Detect which cell encompasses the target text, then output its (x, y) center coordinate. 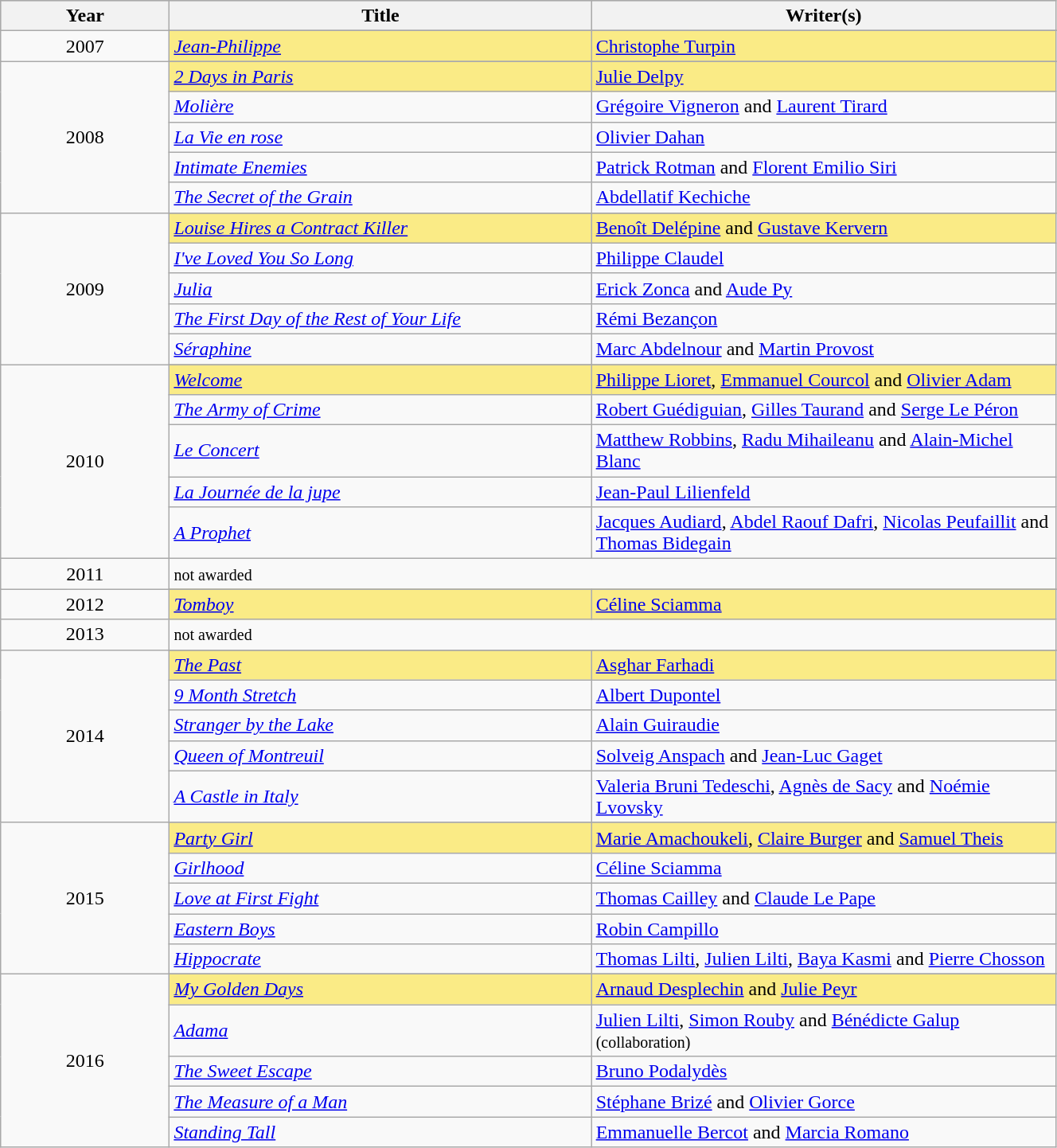
2011 (85, 574)
Matthew Robbins, Radu Mihaileanu and Alain-Michel Blanc (823, 451)
A Castle in Italy (380, 796)
Robin Campillo (823, 929)
Tomboy (380, 604)
Arnaud Desplechin and Julie Peyr (823, 990)
Molière (380, 107)
Julia (380, 288)
Robert Guédiguian, Gilles Taurand and Serge Le Péron (823, 410)
Louise Hires a Contract Killer (380, 228)
2 Days in Paris (380, 76)
The Past (380, 665)
Hippocrate (380, 959)
Queen of Montreuil (380, 756)
Rémi Bezançon (823, 318)
Emmanuelle Bercot and Marcia Romano (823, 1132)
2014 (85, 736)
Year (85, 16)
Eastern Boys (380, 929)
2012 (85, 604)
Marie Amachoukeli, Claire Burger and Samuel Theis (823, 838)
Jean-Philippe (380, 46)
Title (380, 16)
2016 (85, 1060)
2010 (85, 462)
La Journée de la jupe (380, 492)
Alain Guiraudie (823, 725)
Intimate Enemies (380, 167)
Philippe Lioret, Emmanuel Courcol and Olivier Adam (823, 380)
Philippe Claudel (823, 258)
Albert Dupontel (823, 695)
Valeria Bruni Tedeschi, Agnès de Sacy and Noémie Lvovsky (823, 796)
2013 (85, 635)
The Secret of the Grain (380, 197)
Grégoire Vigneron and Laurent Tirard (823, 107)
Asghar Farhadi (823, 665)
2015 (85, 898)
Welcome (380, 380)
Julien Lilti, Simon Rouby and Bénédicte Galup (collaboration) (823, 1030)
Thomas Cailley and Claude Le Pape (823, 898)
Benoît Delépine and Gustave Kervern (823, 228)
Love at First Fight (380, 898)
Marc Abdelnour and Martin Provost (823, 349)
The Measure of a Man (380, 1102)
Abdellatif Kechiche (823, 197)
Olivier Dahan (823, 137)
Jacques Audiard, Abdel Raouf Dafri, Nicolas Peufaillit and Thomas Bidegain (823, 533)
Writer(s) (823, 16)
The Army of Crime (380, 410)
A Prophet (380, 533)
Girlhood (380, 868)
My Golden Days (380, 990)
Stéphane Brizé and Olivier Gorce (823, 1102)
I've Loved You So Long (380, 258)
Christophe Turpin (823, 46)
Le Concert (380, 451)
Patrick Rotman and Florent Emilio Siri (823, 167)
Jean-Paul Lilienfeld (823, 492)
The First Day of the Rest of Your Life (380, 318)
Adama (380, 1030)
La Vie en rose (380, 137)
2008 (85, 137)
The Sweet Escape (380, 1072)
Solveig Anspach and Jean-Luc Gaget (823, 756)
Stranger by the Lake (380, 725)
Party Girl (380, 838)
2009 (85, 288)
2007 (85, 46)
9 Month Stretch (380, 695)
Bruno Podalydès (823, 1072)
Erick Zonca and Aude Py (823, 288)
Standing Tall (380, 1132)
Thomas Lilti, Julien Lilti, Baya Kasmi and Pierre Chosson (823, 959)
Julie Delpy (823, 76)
Séraphine (380, 349)
